Determine the [X, Y] coordinate at the center of the cell enclosing the given text.  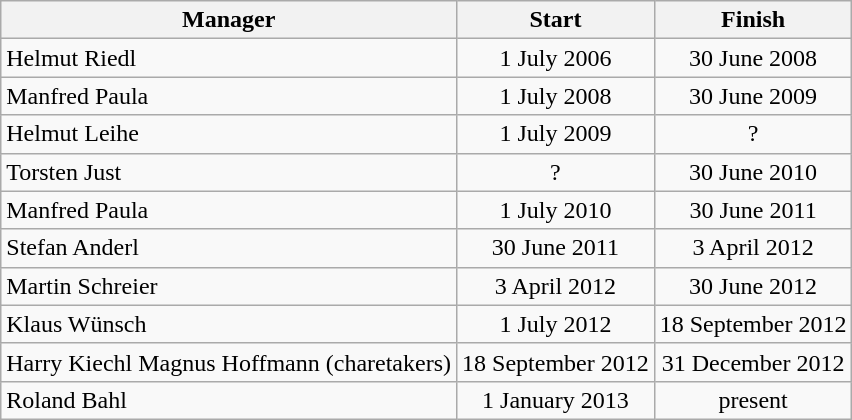
Harry Kiechl Magnus Hoffmann (charetakers) [229, 362]
1 July 2012 [556, 324]
30 June 2010 [753, 172]
Start [556, 20]
present [753, 400]
Roland Bahl [229, 400]
Finish [753, 20]
Helmut Riedl [229, 58]
Helmut Leihe [229, 134]
1 July 2010 [556, 210]
Stefan Anderl [229, 248]
Martin Schreier [229, 286]
1 July 2008 [556, 96]
1 January 2013 [556, 400]
Torsten Just [229, 172]
Manager [229, 20]
1 July 2006 [556, 58]
30 June 2008 [753, 58]
1 July 2009 [556, 134]
30 June 2009 [753, 96]
Klaus Wünsch [229, 324]
31 December 2012 [753, 362]
30 June 2012 [753, 286]
